Return (x, y) of the center of cell containing provided text 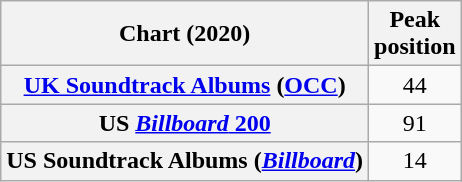
44 (415, 85)
Peakposition (415, 34)
14 (415, 161)
91 (415, 123)
US Soundtrack Albums (Billboard) (185, 161)
UK Soundtrack Albums (OCC) (185, 85)
US Billboard 200 (185, 123)
Chart (2020) (185, 34)
